From the cell containing the given text, extract its center point as [X, Y] coordinate. 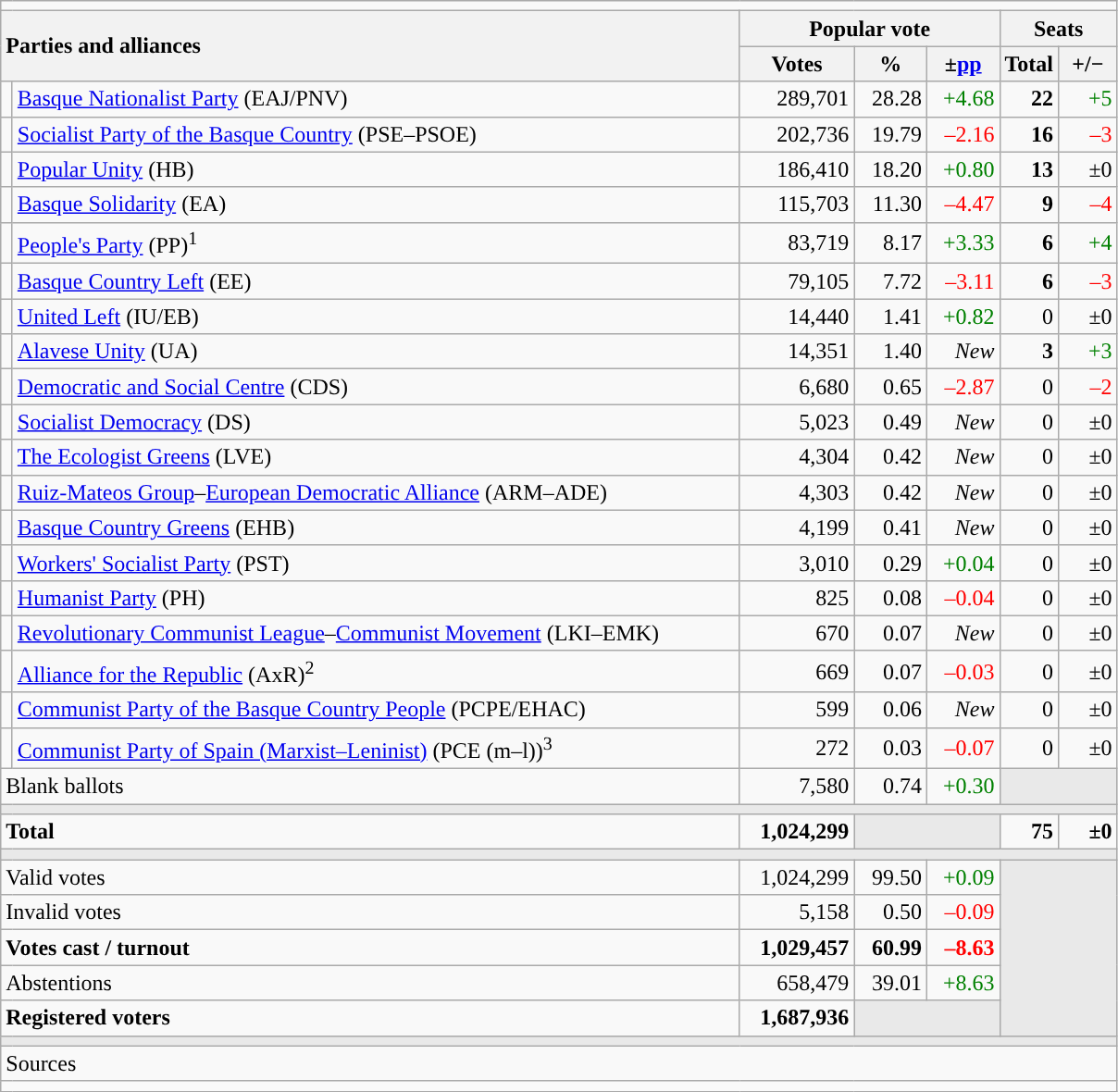
+5 [1088, 99]
+3 [1088, 352]
+0.30 [963, 787]
7.72 [890, 281]
–2.87 [963, 387]
0.50 [890, 912]
16 [1029, 134]
Basque Solidarity (EA) [376, 205]
Popular Unity (HB) [376, 169]
4,304 [797, 457]
3,010 [797, 563]
+4 [1088, 242]
83,719 [797, 242]
Votes cast / turnout [370, 948]
5,158 [797, 912]
+3.33 [963, 242]
1.41 [890, 316]
Alavese Unity (UA) [376, 352]
1,687,936 [797, 1018]
13 [1029, 169]
19.79 [890, 134]
+0.80 [963, 169]
–0.07 [963, 748]
People's Party (PP)1 [376, 242]
0.41 [890, 527]
28.28 [890, 99]
+0.82 [963, 316]
0.06 [890, 710]
289,701 [797, 99]
Communist Party of the Basque Country People (PCPE/EHAC) [376, 710]
75 [1029, 832]
658,479 [797, 983]
186,410 [797, 169]
825 [797, 598]
Parties and alliances [370, 46]
Basque Country Greens (EHB) [376, 527]
–3.11 [963, 281]
7,580 [797, 787]
–2 [1088, 387]
–4 [1088, 205]
14,351 [797, 352]
669 [797, 672]
4,303 [797, 492]
18.20 [890, 169]
60.99 [890, 948]
United Left (IU/EB) [376, 316]
–4.47 [963, 205]
11.30 [890, 205]
–2.16 [963, 134]
Valid votes [370, 877]
0.49 [890, 422]
Votes [797, 64]
6,680 [797, 387]
202,736 [797, 134]
670 [797, 633]
0.29 [890, 563]
99.50 [890, 877]
Ruiz-Mateos Group–European Democratic Alliance (ARM–ADE) [376, 492]
Sources [559, 1063]
4,199 [797, 527]
79,105 [797, 281]
Communist Party of Spain (Marxist–Leninist) (PCE (m–l))3 [376, 748]
272 [797, 748]
+/− [1088, 64]
Revolutionary Communist League–Communist Movement (LKI–EMK) [376, 633]
115,703 [797, 205]
+0.09 [963, 877]
±pp [963, 64]
Basque Country Left (EE) [376, 281]
Registered voters [370, 1018]
Blank ballots [370, 787]
5,023 [797, 422]
Abstentions [370, 983]
0.65 [890, 387]
–0.03 [963, 672]
14,440 [797, 316]
Democratic and Social Centre (CDS) [376, 387]
+4.68 [963, 99]
3 [1029, 352]
599 [797, 710]
0.03 [890, 748]
8.17 [890, 242]
–0.04 [963, 598]
0.74 [890, 787]
Seats [1059, 29]
9 [1029, 205]
Socialist Democracy (DS) [376, 422]
22 [1029, 99]
+0.04 [963, 563]
–0.09 [963, 912]
39.01 [890, 983]
Popular vote [870, 29]
The Ecologist Greens (LVE) [376, 457]
Alliance for the Republic (AxR)2 [376, 672]
+8.63 [963, 983]
Humanist Party (PH) [376, 598]
0.08 [890, 598]
Basque Nationalist Party (EAJ/PNV) [376, 99]
Invalid votes [370, 912]
Workers' Socialist Party (PST) [376, 563]
–8.63 [963, 948]
% [890, 64]
Socialist Party of the Basque Country (PSE–PSOE) [376, 134]
1.40 [890, 352]
1,029,457 [797, 948]
